Determine the (X, Y) coordinate at the center of the cell enclosing the given text.  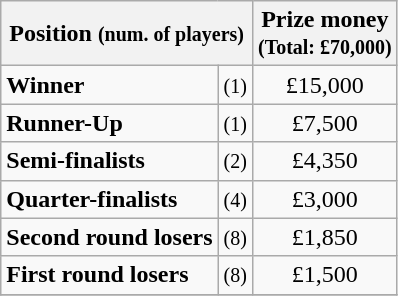
(2) (235, 161)
£7,500 (324, 123)
Quarter-finalists (110, 199)
Second round losers (110, 237)
£15,000 (324, 85)
£1,850 (324, 237)
First round losers (110, 275)
Prize money(Total: £70,000) (324, 34)
£1,500 (324, 275)
Semi-finalists (110, 161)
(4) (235, 199)
Runner-Up (110, 123)
Position (num. of players) (127, 34)
£4,350 (324, 161)
Winner (110, 85)
£3,000 (324, 199)
